Scan for the cell matching the given text and deliver its [X, Y] coordinate at center. 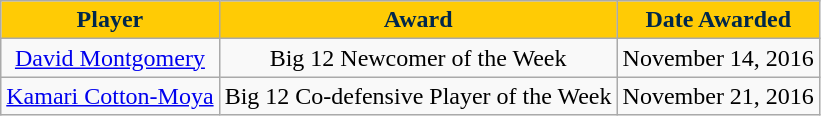
Big 12 Newcomer of the Week [418, 58]
Kamari Cotton-Moya [110, 96]
Award [418, 20]
Date Awarded [718, 20]
November 14, 2016 [718, 58]
November 21, 2016 [718, 96]
David Montgomery [110, 58]
Big 12 Co-defensive Player of the Week [418, 96]
Player [110, 20]
